Search for the cell housing the specified text and yield its (x, y) center coordinate. 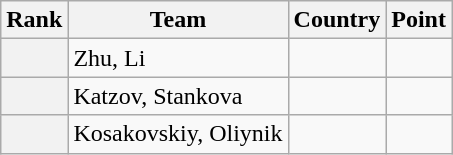
Kosakovskiy, Oliynik (178, 134)
Point (419, 20)
Team (178, 20)
Katzov, Stankova (178, 96)
Zhu, Li (178, 58)
Rank (34, 20)
Country (337, 20)
